Provide the (x, y) coordinate of the cell's center where the given text is located.  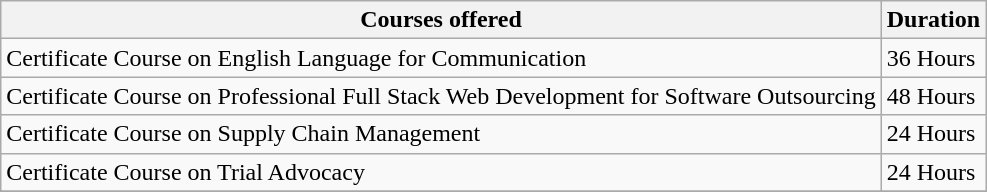
36 Hours (933, 58)
Certificate Course on Professional Full Stack Web Development for Software Outsourcing (441, 96)
Certificate Course on Supply Chain Management (441, 134)
Certificate Course on English Language for Communication (441, 58)
48 Hours (933, 96)
Duration (933, 20)
Courses offered (441, 20)
Certificate Course on Trial Advocacy (441, 172)
